Detect which cell encompasses the target text, then output its [x, y] center coordinate. 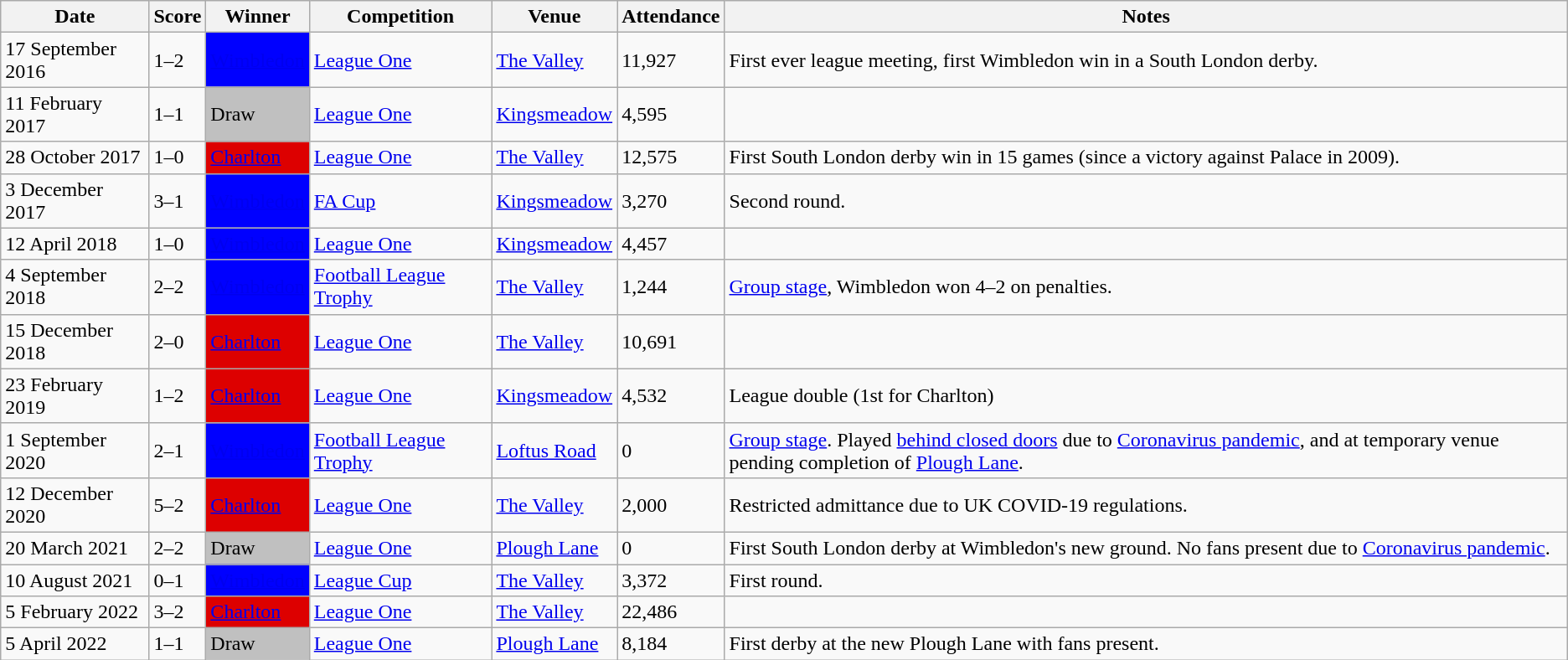
11 February 2017 [75, 114]
First round. [1146, 580]
22,486 [671, 612]
4 September 2018 [75, 286]
5 February 2022 [75, 612]
1 September 2020 [75, 451]
Group stage. Played behind closed doors due to Coronavirus pandemic, and at temporary venue pending completion of Plough Lane. [1146, 451]
First South London derby win in 15 games (since a victory against Palace in 2009). [1146, 157]
Date [75, 17]
3–1 [178, 201]
Attendance [671, 17]
3–2 [178, 612]
4,457 [671, 244]
5 April 2022 [75, 644]
Notes [1146, 17]
First South London derby at Wimbledon's new ground. No fans present due to Coronavirus pandemic. [1146, 548]
4,532 [671, 395]
12 December 2020 [75, 504]
15 December 2018 [75, 342]
28 October 2017 [75, 157]
3,372 [671, 580]
3 December 2017 [75, 201]
4,595 [671, 114]
3,270 [671, 201]
League Cup [400, 580]
0–1 [178, 580]
Winner [258, 17]
17 September 2016 [75, 60]
Venue [554, 17]
10 August 2021 [75, 580]
Second round. [1146, 201]
23 February 2019 [75, 395]
2,000 [671, 504]
12 April 2018 [75, 244]
11,927 [671, 60]
First ever league meeting, first Wimbledon win in a South London derby. [1146, 60]
Competition [400, 17]
Group stage, Wimbledon won 4–2 on penalties. [1146, 286]
Score [178, 17]
First derby at the new Plough Lane with fans present. [1146, 644]
8,184 [671, 644]
FA Cup [400, 201]
1,244 [671, 286]
2–1 [178, 451]
2–0 [178, 342]
Restricted admittance due to UK COVID-19 regulations. [1146, 504]
5–2 [178, 504]
12,575 [671, 157]
20 March 2021 [75, 548]
League double (1st for Charlton) [1146, 395]
Loftus Road [554, 451]
10,691 [671, 342]
